Extract the [x, y] coordinate from the center of the cell holding the provided text.  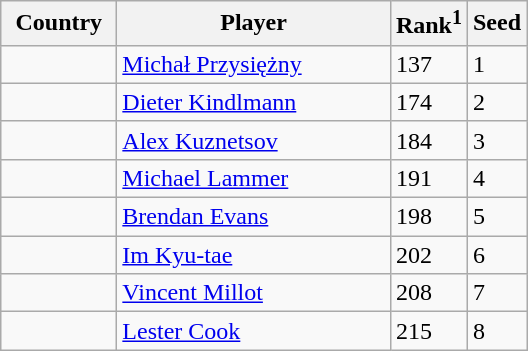
184 [428, 140]
Michael Lammer [254, 178]
202 [428, 255]
137 [428, 64]
Michał Przysiężny [254, 64]
3 [496, 140]
191 [428, 178]
Im Kyu-tae [254, 255]
Dieter Kindlmann [254, 102]
Alex Kuznetsov [254, 140]
8 [496, 331]
5 [496, 217]
208 [428, 293]
Seed [496, 24]
Country [59, 24]
Rank1 [428, 24]
215 [428, 331]
2 [496, 102]
7 [496, 293]
Vincent Millot [254, 293]
6 [496, 255]
1 [496, 64]
198 [428, 217]
Lester Cook [254, 331]
Brendan Evans [254, 217]
Player [254, 24]
4 [496, 178]
174 [428, 102]
